Provide the (X, Y) coordinate of the cell's center where the given text is located.  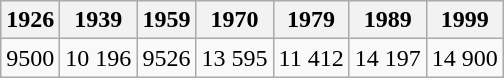
1999 (464, 20)
1970 (234, 20)
11 412 (311, 58)
1979 (311, 20)
1926 (30, 20)
1959 (166, 20)
10 196 (98, 58)
14 197 (388, 58)
14 900 (464, 58)
1989 (388, 20)
9526 (166, 58)
13 595 (234, 58)
1939 (98, 20)
9500 (30, 58)
